Locate the cell with the specified text and output its [X, Y] center coordinate. 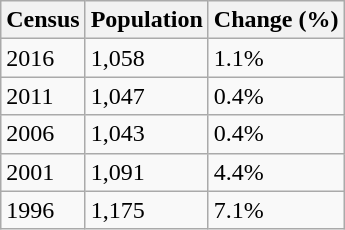
1996 [43, 210]
4.4% [276, 172]
Change (%) [276, 20]
1,091 [146, 172]
2006 [43, 134]
1.1% [276, 58]
7.1% [276, 210]
2011 [43, 96]
1,175 [146, 210]
Population [146, 20]
2016 [43, 58]
1,058 [146, 58]
1,043 [146, 134]
Census [43, 20]
2001 [43, 172]
1,047 [146, 96]
